Identify which cell holds the provided text, then report its [X, Y] central coordinate. 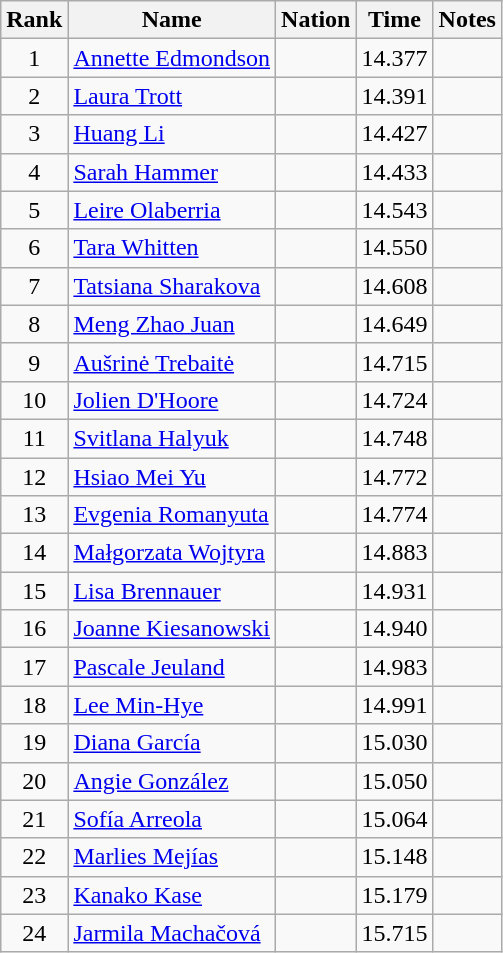
24 [34, 933]
15.064 [394, 819]
Nation [316, 20]
14.991 [394, 705]
14.715 [394, 362]
14.883 [394, 553]
19 [34, 743]
15.179 [394, 895]
14.543 [394, 210]
12 [34, 477]
14.427 [394, 134]
Leire Olaberria [172, 210]
1 [34, 58]
Angie González [172, 781]
23 [34, 895]
14.377 [394, 58]
14.748 [394, 438]
Sarah Hammer [172, 172]
Hsiao Mei Yu [172, 477]
14 [34, 553]
Name [172, 20]
16 [34, 629]
3 [34, 134]
22 [34, 857]
Sofía Arreola [172, 819]
Evgenia Romanyuta [172, 515]
20 [34, 781]
7 [34, 286]
Huang Li [172, 134]
Time [394, 20]
Jarmila Machačová [172, 933]
14.608 [394, 286]
2 [34, 96]
Tara Whitten [172, 248]
15.148 [394, 857]
10 [34, 400]
5 [34, 210]
Aušrinė Trebaitė [172, 362]
Notes [467, 20]
17 [34, 667]
14.649 [394, 324]
14.931 [394, 591]
18 [34, 705]
14.391 [394, 96]
14.550 [394, 248]
Marlies Mejías [172, 857]
Annette Edmondson [172, 58]
14.940 [394, 629]
Joanne Kiesanowski [172, 629]
Jolien D'Hoore [172, 400]
Svitlana Halyuk [172, 438]
14.433 [394, 172]
15.050 [394, 781]
Meng Zhao Juan [172, 324]
Lee Min-Hye [172, 705]
21 [34, 819]
Tatsiana Sharakova [172, 286]
11 [34, 438]
14.724 [394, 400]
Kanako Kase [172, 895]
14.772 [394, 477]
6 [34, 248]
9 [34, 362]
Małgorzata Wojtyra [172, 553]
Laura Trott [172, 96]
8 [34, 324]
4 [34, 172]
Diana García [172, 743]
Lisa Brennauer [172, 591]
14.983 [394, 667]
14.774 [394, 515]
Rank [34, 20]
15.030 [394, 743]
15 [34, 591]
13 [34, 515]
Pascale Jeuland [172, 667]
15.715 [394, 933]
